Capture the cell that displays the provided text and extract its (x, y) central coordinate. 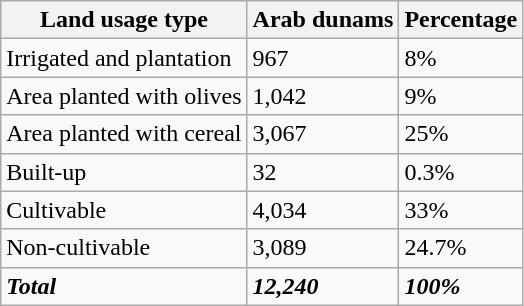
25% (461, 134)
3,089 (323, 248)
Area planted with olives (124, 96)
Total (124, 286)
Cultivable (124, 210)
Land usage type (124, 20)
12,240 (323, 286)
9% (461, 96)
8% (461, 58)
33% (461, 210)
Built-up (124, 172)
24.7% (461, 248)
1,042 (323, 96)
967 (323, 58)
3,067 (323, 134)
Irrigated and plantation (124, 58)
Non-cultivable (124, 248)
Area planted with cereal (124, 134)
Arab dunams (323, 20)
Percentage (461, 20)
0.3% (461, 172)
32 (323, 172)
4,034 (323, 210)
100% (461, 286)
